Determine the (x, y) coordinate at the center of the cell enclosing the given text.  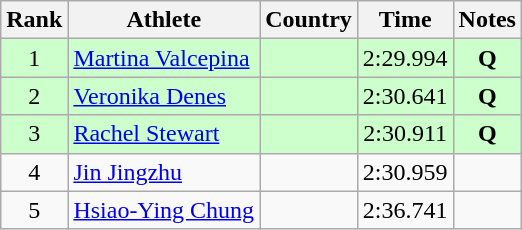
Veronika Denes (164, 96)
Notes (487, 20)
Jin Jingzhu (164, 172)
2:29.994 (405, 58)
2:30.959 (405, 172)
Martina Valcepina (164, 58)
Time (405, 20)
5 (34, 210)
2:30.911 (405, 134)
2 (34, 96)
Country (309, 20)
1 (34, 58)
Rank (34, 20)
2:36.741 (405, 210)
Rachel Stewart (164, 134)
4 (34, 172)
2:30.641 (405, 96)
3 (34, 134)
Hsiao-Ying Chung (164, 210)
Athlete (164, 20)
